Scan for the cell matching the given text and deliver its (X, Y) coordinate at center. 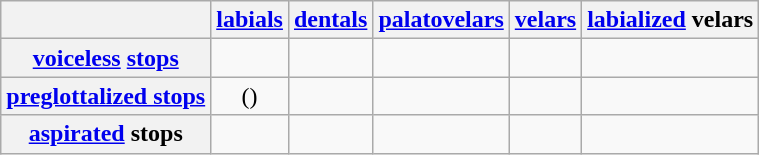
palatovelars (441, 20)
velars (545, 20)
dentals (330, 20)
labialized velars (670, 20)
preglottalized stops (106, 96)
voiceless stops (106, 58)
labials (250, 20)
aspirated stops (106, 134)
() (250, 96)
